Output the (X, Y) coordinate of the center of the cell containing the given text.  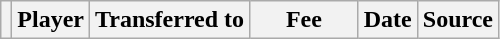
Source (458, 20)
Player (51, 20)
Fee (304, 20)
Transferred to (170, 20)
Date (388, 20)
